From the cell containing the given text, extract its center point as (x, y) coordinate. 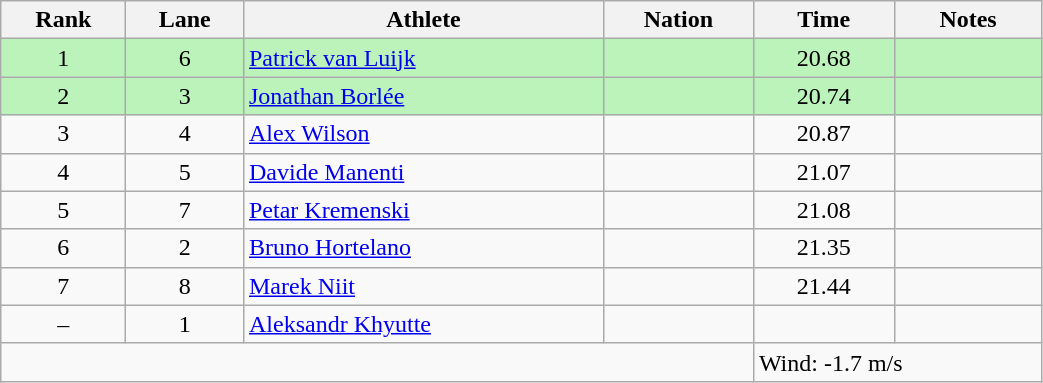
Aleksandr Khyutte (423, 324)
21.44 (824, 286)
20.74 (824, 96)
21.08 (824, 210)
Rank (64, 20)
21.35 (824, 248)
Notes (968, 20)
Lane (185, 20)
– (64, 324)
Jonathan Borlée (423, 96)
Athlete (423, 20)
Bruno Hortelano (423, 248)
20.68 (824, 58)
Patrick van Luijk (423, 58)
Alex Wilson (423, 134)
Nation (678, 20)
Petar Kremenski (423, 210)
21.07 (824, 172)
Davide Manenti (423, 172)
8 (185, 286)
Marek Niit (423, 286)
20.87 (824, 134)
Wind: -1.7 m/s (898, 362)
Time (824, 20)
